Capture the cell that displays the provided text and extract its [X, Y] central coordinate. 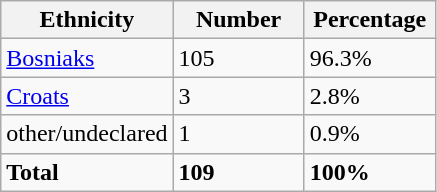
100% [370, 172]
Croats [87, 96]
2.8% [370, 96]
Total [87, 172]
96.3% [370, 58]
other/undeclared [87, 134]
Ethnicity [87, 20]
105 [238, 58]
3 [238, 96]
Bosniaks [87, 58]
1 [238, 134]
109 [238, 172]
0.9% [370, 134]
Number [238, 20]
Percentage [370, 20]
